Identify which cell holds the provided text, then report its (X, Y) central coordinate. 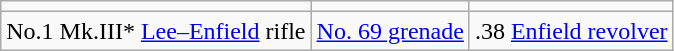
.38 Enfield revolver (571, 31)
No. 69 grenade (390, 31)
No.1 Mk.III* Lee–Enfield rifle (156, 31)
